Search for the cell housing the specified text and yield its (x, y) center coordinate. 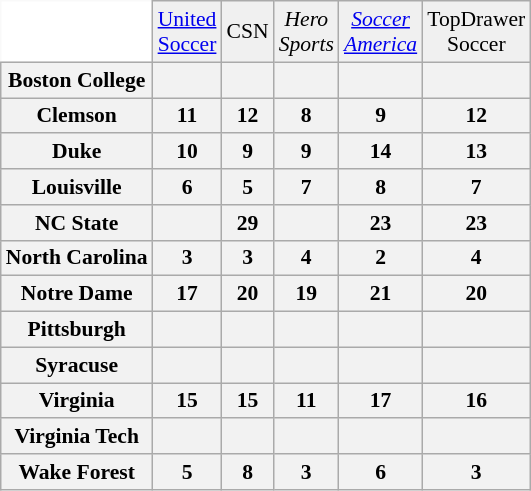
Pittsburgh (77, 330)
14 (380, 152)
Virginia Tech (77, 437)
Notre Dame (77, 294)
Boston College (77, 80)
19 (306, 294)
UnitedSoccer (188, 32)
Wake Forest (77, 472)
Virginia (77, 401)
North Carolina (77, 258)
16 (476, 401)
21 (380, 294)
CSN (247, 32)
TopDrawerSoccer (476, 32)
Clemson (77, 116)
HeroSports (306, 32)
29 (247, 223)
Louisville (77, 187)
Syracuse (77, 365)
Duke (77, 152)
2 (380, 258)
NC State (77, 223)
10 (188, 152)
SoccerAmerica (380, 32)
13 (476, 152)
